Find where the given text appears and provide that cell's center as [x, y] coordinate. 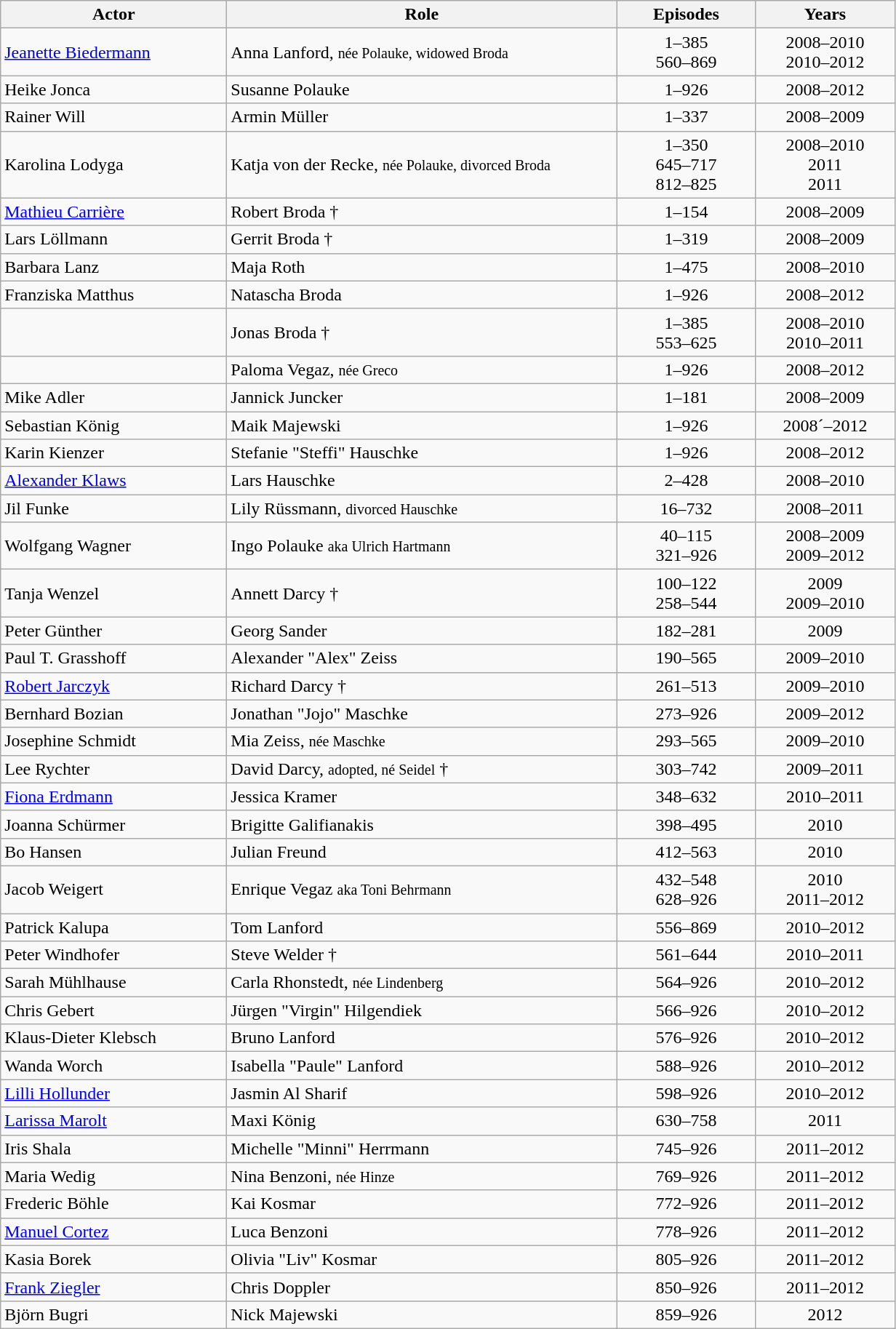
772–926 [687, 1204]
Jeanette Biedermann [113, 52]
2008–20092009–2012 [825, 546]
Lee Rychter [113, 769]
Mathieu Carrière [113, 212]
273–926 [687, 714]
Steve Welder † [422, 955]
1–181 [687, 397]
432–548628–926 [687, 889]
Sarah Mühlhause [113, 983]
Luca Benzoni [422, 1232]
Robert Broda † [422, 212]
Brigitte Galifianakis [422, 824]
2008–2011 [825, 508]
Maja Roth [422, 267]
2008–20102010–2011 [825, 332]
Episodes [687, 15]
398–495 [687, 824]
2008´–2012 [825, 426]
Barbara Lanz [113, 267]
Jannick Juncker [422, 397]
Annett Darcy † [422, 594]
556–869 [687, 927]
Kasia Borek [113, 1259]
261–513 [687, 686]
Carla Rhonstedt, née Lindenberg [422, 983]
Armin Müller [422, 117]
Peter Windhofer [113, 955]
Tanja Wenzel [113, 594]
1–385560–869 [687, 52]
Olivia "Liv" Kosmar [422, 1259]
Joanna Schürmer [113, 824]
Michelle "Minni" Herrmann [422, 1149]
Chris Doppler [422, 1287]
Maxi König [422, 1121]
2008–20102010–2012 [825, 52]
1–475 [687, 267]
1–319 [687, 239]
2009–2011 [825, 769]
2–428 [687, 481]
Jil Funke [113, 508]
Jonas Broda † [422, 332]
Katja von der Recke, née Polauke, divorced Broda [422, 164]
Jürgen "Virgin" Hilgendiek [422, 1010]
Mia Zeiss, née Maschke [422, 741]
Heike Jonca [113, 89]
Lily Rüssmann, divorced Hauschke [422, 508]
2012 [825, 1314]
Paloma Vegaz, née Greco [422, 370]
Sebastian König [113, 426]
Richard Darcy † [422, 686]
Karolina Lodyga [113, 164]
805–926 [687, 1259]
Paul T. Grasshoff [113, 658]
630–758 [687, 1121]
Natascha Broda [422, 295]
588–926 [687, 1066]
Fiona Erdmann [113, 797]
Alexander Klaws [113, 481]
Ingo Polauke aka Ulrich Hartmann [422, 546]
Jessica Kramer [422, 797]
Wanda Worch [113, 1066]
348–632 [687, 797]
Lilli Hollunder [113, 1093]
Mike Adler [113, 397]
20092009–2010 [825, 594]
Actor [113, 15]
Role [422, 15]
David Darcy, adopted, né Seidel † [422, 769]
Björn Bugri [113, 1314]
Bruno Lanford [422, 1038]
745–926 [687, 1149]
564–926 [687, 983]
778–926 [687, 1232]
Nina Benzoni, née Hinze [422, 1176]
412–563 [687, 852]
566–926 [687, 1010]
Frederic Böhle [113, 1204]
Patrick Kalupa [113, 927]
Karin Kienzer [113, 453]
Nick Majewski [422, 1314]
Bernhard Bozian [113, 714]
Frank Ziegler [113, 1287]
Julian Freund [422, 852]
100–122258–544 [687, 594]
Lars Löllmann [113, 239]
2008–201020112011 [825, 164]
Kai Kosmar [422, 1204]
Chris Gebert [113, 1010]
Bo Hansen [113, 852]
Peter Günther [113, 631]
Josephine Schmidt [113, 741]
Maria Wedig [113, 1176]
2009–2012 [825, 714]
20102011–2012 [825, 889]
576–926 [687, 1038]
2011 [825, 1121]
769–926 [687, 1176]
Iris Shala [113, 1149]
Franziska Matthus [113, 295]
2009 [825, 631]
859–926 [687, 1314]
Robert Jarczyk [113, 686]
Klaus-Dieter Klebsch [113, 1038]
Years [825, 15]
1–350645–717812–825 [687, 164]
Rainer Will [113, 117]
Georg Sander [422, 631]
40–115321–926 [687, 546]
850–926 [687, 1287]
Tom Lanford [422, 927]
Susanne Polauke [422, 89]
1–154 [687, 212]
Maik Majewski [422, 426]
Alexander "Alex" Zeiss [422, 658]
293–565 [687, 741]
190–565 [687, 658]
303–742 [687, 769]
1–337 [687, 117]
Enrique Vegaz aka Toni Behrmann [422, 889]
Wolfgang Wagner [113, 546]
182–281 [687, 631]
Manuel Cortez [113, 1232]
Jonathan "Jojo" Maschke [422, 714]
Stefanie "Steffi" Hauschke [422, 453]
561–644 [687, 955]
Jasmin Al Sharif [422, 1093]
598–926 [687, 1093]
Lars Hauschke [422, 481]
Jacob Weigert [113, 889]
1–385553–625 [687, 332]
16–732 [687, 508]
Gerrit Broda † [422, 239]
Larissa Marolt [113, 1121]
Anna Lanford, née Polauke, widowed Broda [422, 52]
Isabella "Paule" Lanford [422, 1066]
